Extract the [x, y] coordinate from the center of the cell holding the provided text.  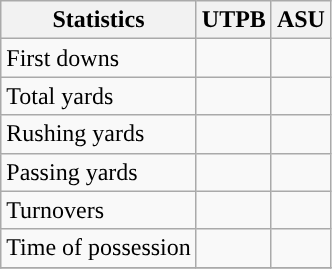
ASU [300, 20]
UTPB [234, 20]
Statistics [99, 20]
First downs [99, 58]
Turnovers [99, 210]
Passing yards [99, 172]
Total yards [99, 96]
Rushing yards [99, 134]
Time of possession [99, 248]
